Determine the [x, y] coordinate at the center of the cell enclosing the given text.  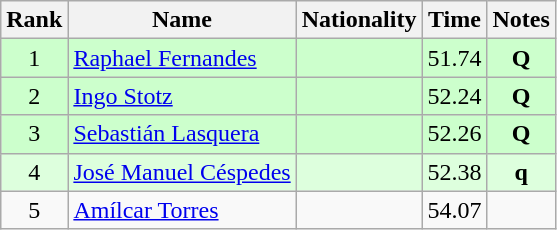
2 [34, 96]
Nationality [359, 20]
3 [34, 134]
Time [454, 20]
Name [182, 20]
José Manuel Céspedes [182, 172]
Ingo Stotz [182, 96]
52.38 [454, 172]
1 [34, 58]
Notes [521, 20]
Rank [34, 20]
q [521, 172]
Raphael Fernandes [182, 58]
51.74 [454, 58]
Sebastián Lasquera [182, 134]
4 [34, 172]
52.26 [454, 134]
54.07 [454, 210]
52.24 [454, 96]
Amílcar Torres [182, 210]
5 [34, 210]
